Determine the [x, y] coordinate at the center of the cell enclosing the given text.  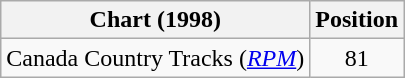
Canada Country Tracks (RPM) [156, 58]
Position [357, 20]
81 [357, 58]
Chart (1998) [156, 20]
